Identify which cell holds the provided text, then report its [x, y] central coordinate. 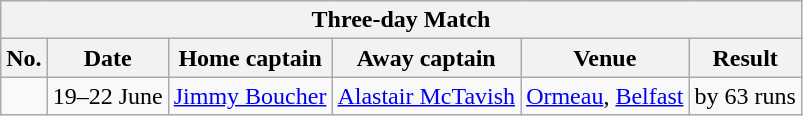
Away captain [426, 58]
by 63 runs [745, 96]
Result [745, 58]
Alastair McTavish [426, 96]
19–22 June [108, 96]
Home captain [250, 58]
Venue [605, 58]
Date [108, 58]
Ormeau, Belfast [605, 96]
Jimmy Boucher [250, 96]
Three-day Match [402, 20]
No. [24, 58]
